From the cell containing the given text, extract its center point as [X, Y] coordinate. 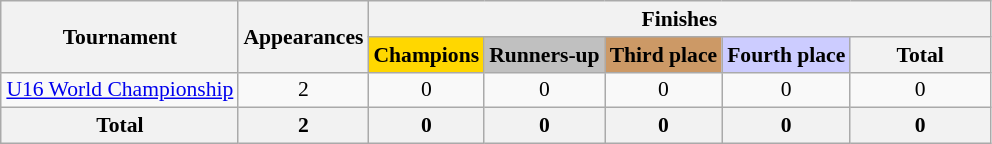
Tournament [120, 36]
U16 World Championship [120, 90]
Champions [426, 55]
Third place [664, 55]
Finishes [679, 19]
Appearances [303, 36]
Fourth place [786, 55]
Runners-up [544, 55]
